Scan for the cell matching the given text and deliver its [X, Y] coordinate at center. 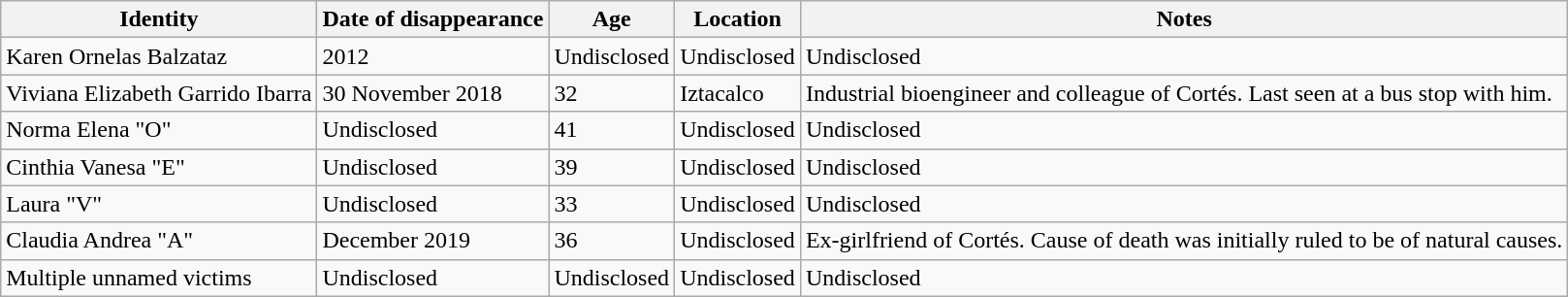
Laura "V" [159, 204]
Viviana Elizabeth Garrido Ibarra [159, 93]
Identity [159, 19]
Date of disappearance [432, 19]
32 [612, 93]
Norma Elena "O" [159, 130]
33 [612, 204]
Cinthia Vanesa "E" [159, 167]
2012 [432, 56]
Location [738, 19]
39 [612, 167]
Industrial bioengineer and colleague of Cortés. Last seen at a bus stop with him. [1184, 93]
December 2019 [432, 241]
41 [612, 130]
Ex-girlfriend of Cortés. Cause of death was initially ruled to be of natural causes. [1184, 241]
30 November 2018 [432, 93]
Multiple unnamed victims [159, 278]
Claudia Andrea "A" [159, 241]
Karen Ornelas Balzataz [159, 56]
Iztacalco [738, 93]
Notes [1184, 19]
36 [612, 241]
Age [612, 19]
